Scan for the cell matching the given text and deliver its (x, y) coordinate at center. 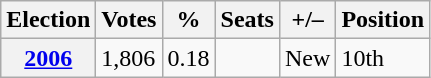
New (307, 58)
Position (383, 20)
10th (383, 58)
Seats (247, 20)
Election (48, 20)
0.18 (188, 58)
+/– (307, 20)
Votes (129, 20)
1,806 (129, 58)
2006 (48, 58)
% (188, 20)
